Determine the (x, y) coordinate at the center of the cell enclosing the given text.  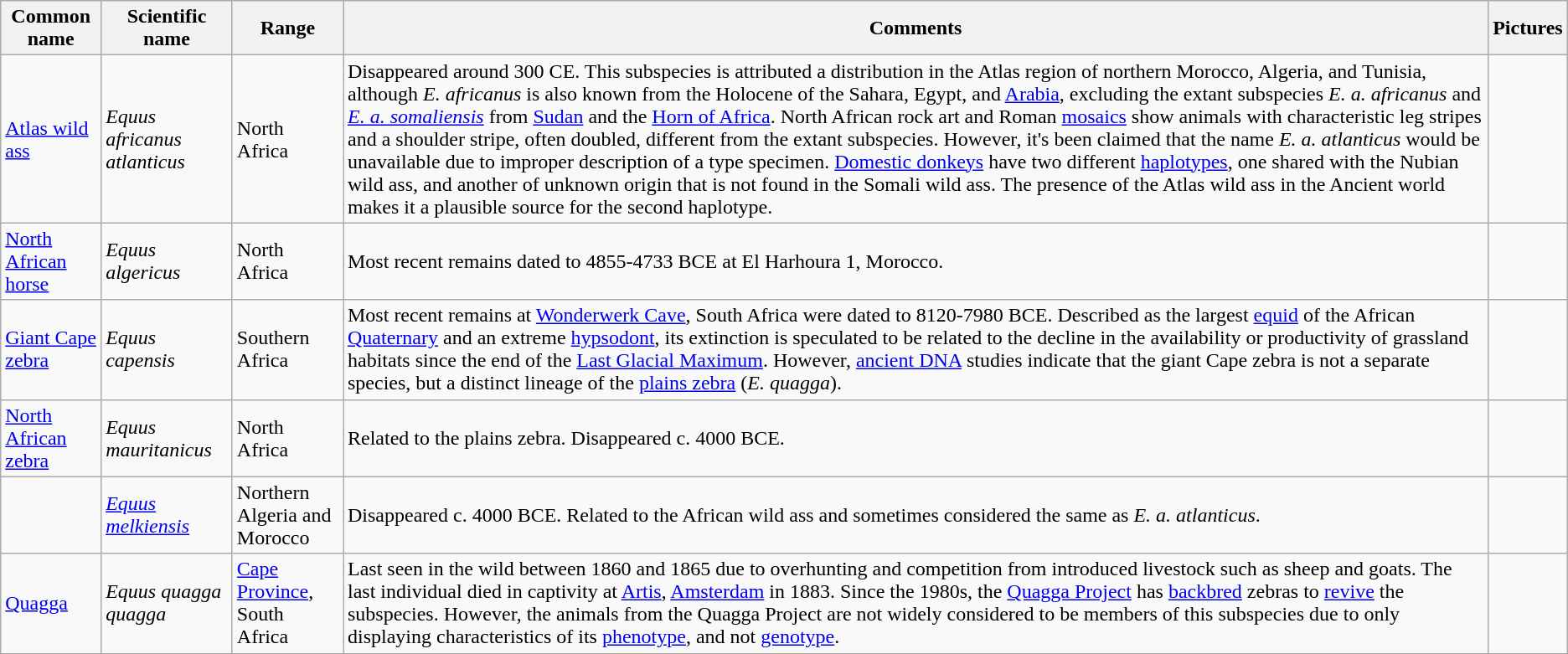
Equus quagga quagga (168, 603)
Related to the plains zebra. Disappeared c. 4000 BCE. (916, 438)
Equus capensis (168, 350)
Cape Province, South Africa (287, 603)
Equus algericus (168, 261)
Common name (51, 28)
North African zebra (51, 438)
Southern Africa (287, 350)
Quagga (51, 603)
Comments (916, 28)
Equus africanus atlanticus (168, 139)
Disappeared c. 4000 BCE. Related to the African wild ass and sometimes considered the same as E. a. atlanticus. (916, 515)
Atlas wild ass (51, 139)
North African horse (51, 261)
Equus mauritanicus (168, 438)
Giant Cape zebra (51, 350)
Most recent remains dated to 4855-4733 BCE at El Harhoura 1, Morocco. (916, 261)
Equus melkiensis (168, 515)
Range (287, 28)
Scientific name (168, 28)
Northern Algeria and Morocco (287, 515)
Pictures (1528, 28)
